Capture the cell that displays the provided text and extract its (x, y) central coordinate. 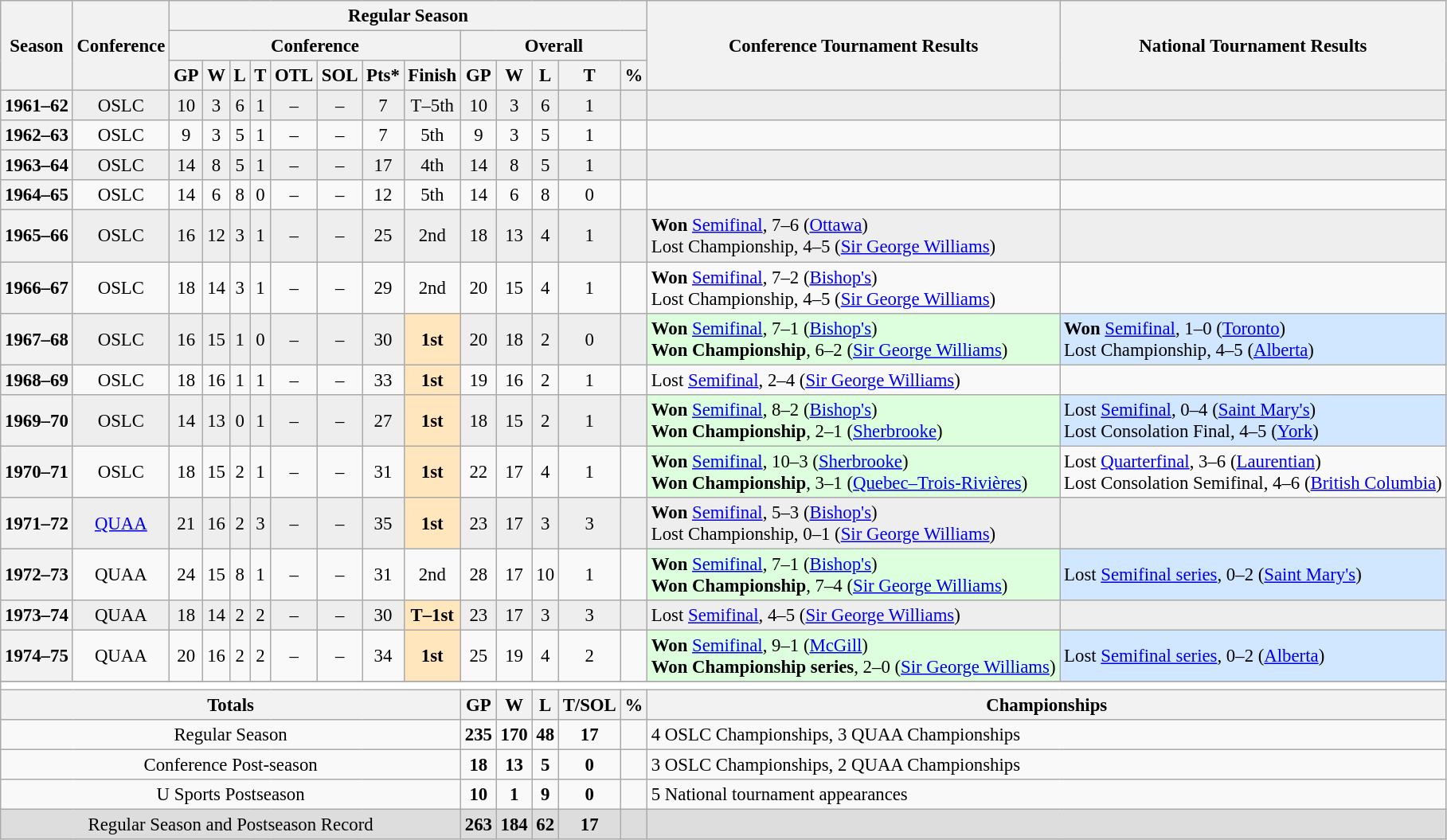
OTL (295, 76)
62 (545, 825)
21 (186, 524)
Won Semifinal, 7–1 (Bishop's)Won Championship, 6–2 (Sir George Williams) (853, 339)
Lost Semifinal series, 0–2 (Alberta) (1253, 656)
1964–65 (37, 195)
Lost Semifinal series, 0–2 (Saint Mary's) (1253, 575)
1974–75 (37, 656)
35 (383, 524)
Won Semifinal, 7–2 (Bishop's)Lost Championship, 4–5 (Sir George Williams) (853, 288)
28 (478, 575)
27 (383, 420)
3 OSLC Championships, 2 QUAA Championships (1046, 765)
Lost Semifinal, 2–4 (Sir George Williams) (853, 380)
Conference Post-season (231, 765)
Finish (432, 76)
170 (514, 735)
SOL (340, 76)
Overall (553, 46)
Won Semifinal, 9–1 (McGill)Won Championship series, 2–0 (Sir George Williams) (853, 656)
Won Semifinal, 7–1 (Bishop's)Won Championship, 7–4 (Sir George Williams) (853, 575)
22 (478, 471)
235 (478, 735)
1965–66 (37, 236)
1963–64 (37, 166)
1962–63 (37, 135)
Won Semifinal, 5–3 (Bishop's)Lost Championship, 0–1 (Sir George Williams) (853, 524)
Lost Semifinal, 0–4 (Saint Mary's)Lost Consolation Final, 4–5 (York) (1253, 420)
48 (545, 735)
1961–62 (37, 106)
U Sports Postseason (231, 795)
1966–67 (37, 288)
Pts* (383, 76)
Won Semifinal, 10–3 (Sherbrooke)Won Championship, 3–1 (Quebec–Trois-Rivières) (853, 471)
Won Semifinal, 1–0 (Toronto)Lost Championship, 4–5 (Alberta) (1253, 339)
33 (383, 380)
1973–74 (37, 615)
T/SOL (589, 705)
Won Semifinal, 8–2 (Bishop's)Won Championship, 2–1 (Sherbrooke) (853, 420)
184 (514, 825)
Season (37, 46)
1969–70 (37, 420)
Lost Semifinal, 4–5 (Sir George Williams) (853, 615)
National Tournament Results (1253, 46)
Totals (231, 705)
1968–69 (37, 380)
29 (383, 288)
34 (383, 656)
T–5th (432, 106)
Won Semifinal, 7–6 (Ottawa)Lost Championship, 4–5 (Sir George Williams) (853, 236)
T–1st (432, 615)
Lost Quarterfinal, 3–6 (Laurentian)Lost Consolation Semifinal, 4–6 (British Columbia) (1253, 471)
1970–71 (37, 471)
Regular Season and Postseason Record (231, 825)
Championships (1046, 705)
1967–68 (37, 339)
1971–72 (37, 524)
24 (186, 575)
263 (478, 825)
1972–73 (37, 575)
4 OSLC Championships, 3 QUAA Championships (1046, 735)
5 National tournament appearances (1046, 795)
4th (432, 166)
Conference Tournament Results (853, 46)
